Determine the [X, Y] coordinate at the center of the cell enclosing the given text.  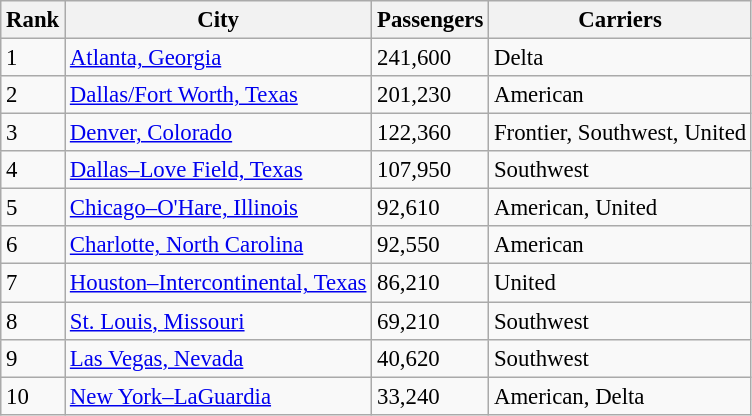
Rank [33, 20]
Dallas–Love Field, Texas [218, 170]
122,360 [430, 133]
Charlotte, North Carolina [218, 245]
201,230 [430, 95]
92,550 [430, 245]
40,620 [430, 358]
Dallas/Fort Worth, Texas [218, 95]
United [620, 283]
5 [33, 208]
Frontier, Southwest, United [620, 133]
Houston–Intercontinental, Texas [218, 283]
107,950 [430, 170]
Passengers [430, 20]
American, United [620, 208]
86,210 [430, 283]
9 [33, 358]
Carriers [620, 20]
7 [33, 283]
33,240 [430, 396]
Las Vegas, Nevada [218, 358]
241,600 [430, 58]
St. Louis, Missouri [218, 321]
American, Delta [620, 396]
Atlanta, Georgia [218, 58]
4 [33, 170]
Chicago–O'Hare, Illinois [218, 208]
New York–LaGuardia [218, 396]
69,210 [430, 321]
Delta [620, 58]
6 [33, 245]
3 [33, 133]
1 [33, 58]
City [218, 20]
2 [33, 95]
Denver, Colorado [218, 133]
8 [33, 321]
10 [33, 396]
92,610 [430, 208]
